Determine the (x, y) coordinate at the center of the cell enclosing the given text.  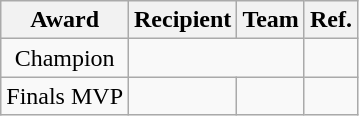
Award (65, 20)
Ref. (330, 20)
Team (271, 20)
Recipient (183, 20)
Champion (65, 58)
Finals MVP (65, 96)
